For the text-containing cell, return its midpoint in [x, y] coordinate format. 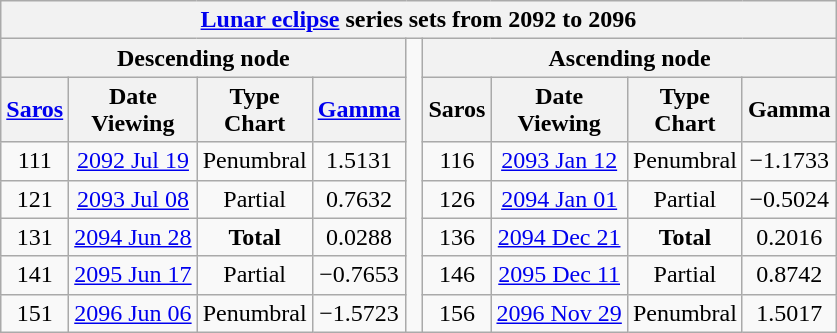
2096 Nov 29 [559, 313]
146 [457, 275]
2094 Dec 21 [559, 237]
131 [35, 237]
1.5131 [359, 161]
0.2016 [789, 237]
Lunar eclipse series sets from 2092 to 2096 [418, 20]
2093 Jul 08 [133, 199]
2093 Jan 12 [559, 161]
2096 Jun 06 [133, 313]
156 [457, 313]
136 [457, 237]
0.8742 [789, 275]
2095 Dec 11 [559, 275]
111 [35, 161]
126 [457, 199]
141 [35, 275]
−1.1733 [789, 161]
Ascending node [630, 58]
−0.5024 [789, 199]
−1.5723 [359, 313]
2092 Jul 19 [133, 161]
0.0288 [359, 237]
1.5017 [789, 313]
Descending node [204, 58]
2094 Jun 28 [133, 237]
151 [35, 313]
−0.7653 [359, 275]
0.7632 [359, 199]
2095 Jun 17 [133, 275]
121 [35, 199]
116 [457, 161]
2094 Jan 01 [559, 199]
